Return the (x, y) coordinate for the center point of the cell that contains the specified text.  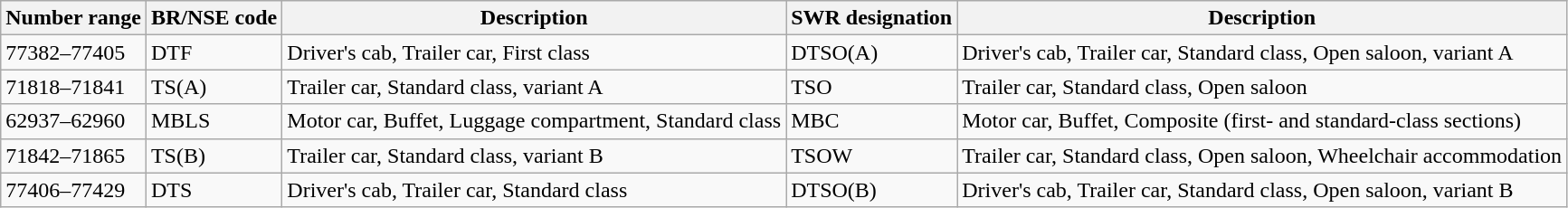
DTSO(B) (872, 190)
Driver's cab, Trailer car, Standard class, Open saloon, variant B (1262, 190)
Motor car, Buffet, Luggage compartment, Standard class (534, 121)
SWR designation (872, 18)
Trailer car, Standard class, variant A (534, 87)
62937–62960 (74, 121)
BR/NSE code (214, 18)
Driver's cab, Trailer car, Standard class (534, 190)
77382–77405 (74, 52)
MBLS (214, 121)
Trailer car, Standard class, Open saloon, Wheelchair accommodation (1262, 156)
77406–77429 (74, 190)
DTF (214, 52)
Driver's cab, Trailer car, First class (534, 52)
Driver's cab, Trailer car, Standard class, Open saloon, variant A (1262, 52)
71842–71865 (74, 156)
TSOW (872, 156)
TS(B) (214, 156)
DTS (214, 190)
MBC (872, 121)
Trailer car, Standard class, Open saloon (1262, 87)
Number range (74, 18)
TSO (872, 87)
DTSO(A) (872, 52)
71818–71841 (74, 87)
Trailer car, Standard class, variant B (534, 156)
TS(A) (214, 87)
Motor car, Buffet, Composite (first- and standard-class sections) (1262, 121)
